Capture the cell that displays the provided text and extract its (x, y) central coordinate. 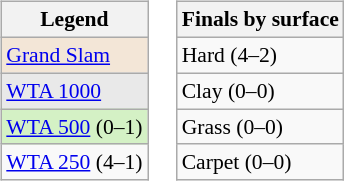
Grass (0–0) (260, 127)
WTA 250 (4–1) (74, 162)
Grand Slam (74, 55)
Finals by surface (260, 20)
Carpet (0–0) (260, 162)
WTA 1000 (74, 91)
WTA 500 (0–1) (74, 127)
Legend (74, 20)
Clay (0–0) (260, 91)
Hard (4–2) (260, 55)
